Capture the cell that displays the provided text and extract its (x, y) central coordinate. 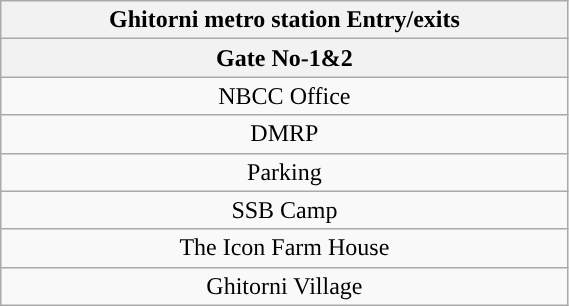
Parking (284, 172)
Ghitorni metro station Entry/exits (284, 20)
Gate No-1&2 (284, 58)
SSB Camp (284, 210)
Ghitorni Village (284, 286)
The Icon Farm House (284, 248)
DMRP (284, 134)
NBCC Office (284, 96)
